Locate the cell with the specified text and output its [x, y] center coordinate. 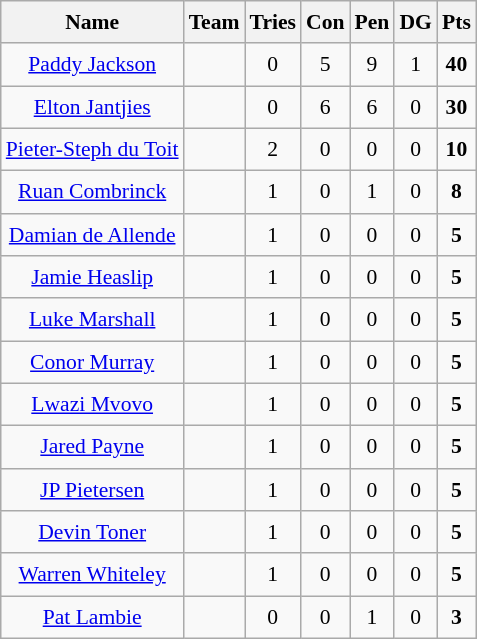
9 [372, 66]
Warren Whiteley [92, 576]
Ruan Combrinck [92, 192]
Team [214, 22]
Tries [273, 22]
JP Pietersen [92, 490]
Lwazi Mvovo [92, 406]
Elton Jantjies [92, 108]
Luke Marshall [92, 320]
Pen [372, 22]
8 [456, 192]
DG [416, 22]
Devin Toner [92, 532]
Pieter-Steph du Toit [92, 150]
Pat Lambie [92, 618]
Pts [456, 22]
Conor Murray [92, 362]
Jamie Heaslip [92, 278]
Con [326, 22]
Damian de Allende [92, 236]
2 [273, 150]
3 [456, 618]
40 [456, 66]
Name [92, 22]
Paddy Jackson [92, 66]
10 [456, 150]
Jared Payne [92, 448]
30 [456, 108]
